Determine the [x, y] coordinate at the center of the cell enclosing the given text.  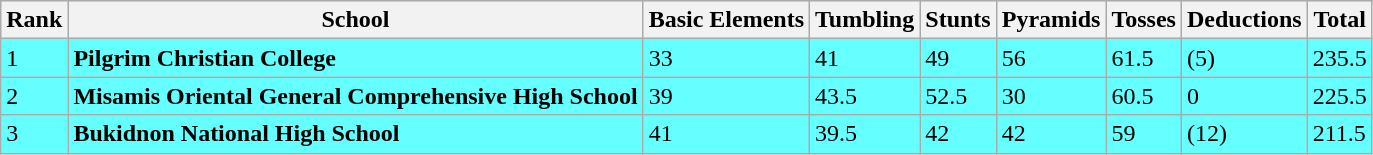
(5) [1244, 58]
Tosses [1144, 20]
235.5 [1340, 58]
225.5 [1340, 96]
School [356, 20]
49 [958, 58]
Misamis Oriental General Comprehensive High School [356, 96]
59 [1144, 134]
Pyramids [1051, 20]
43.5 [865, 96]
Stunts [958, 20]
3 [34, 134]
39.5 [865, 134]
56 [1051, 58]
52.5 [958, 96]
Pilgrim Christian College [356, 58]
33 [726, 58]
211.5 [1340, 134]
Tumbling [865, 20]
Rank [34, 20]
2 [34, 96]
0 [1244, 96]
30 [1051, 96]
Deductions [1244, 20]
Bukidnon National High School [356, 134]
39 [726, 96]
Basic Elements [726, 20]
61.5 [1144, 58]
(12) [1244, 134]
Total [1340, 20]
1 [34, 58]
60.5 [1144, 96]
